Identify which cell holds the provided text, then report its (x, y) central coordinate. 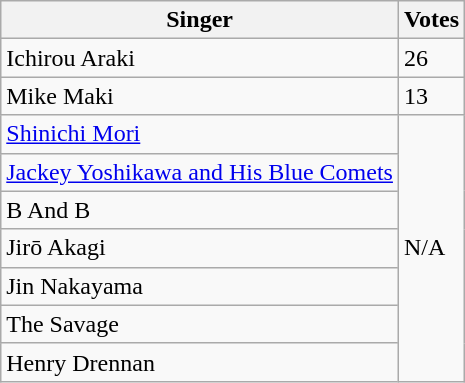
Votes (431, 20)
N/A (431, 248)
Henry Drennan (200, 362)
Jirō Akagi (200, 248)
Jackey Yoshikawa and His Blue Comets (200, 172)
Ichirou Araki (200, 58)
Singer (200, 20)
The Savage (200, 324)
13 (431, 96)
Shinichi Mori (200, 134)
26 (431, 58)
Mike Maki (200, 96)
Jin Nakayama (200, 286)
B And B (200, 210)
